Search for the cell housing the specified text and yield its (X, Y) center coordinate. 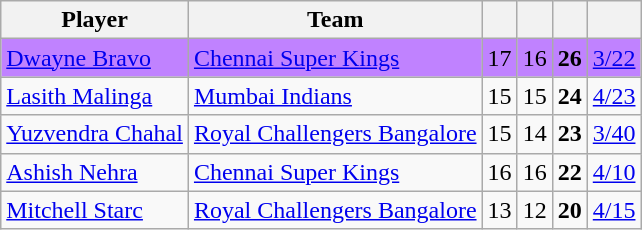
17 (500, 58)
Yuzvendra Chahal (95, 134)
22 (570, 172)
3/22 (614, 58)
Ashish Nehra (95, 172)
Player (95, 20)
24 (570, 96)
Dwayne Bravo (95, 58)
Mumbai Indians (335, 96)
4/23 (614, 96)
12 (534, 210)
26 (570, 58)
Lasith Malinga (95, 96)
4/15 (614, 210)
20 (570, 210)
3/40 (614, 134)
23 (570, 134)
Team (335, 20)
14 (534, 134)
4/10 (614, 172)
13 (500, 210)
Mitchell Starc (95, 210)
